Search for the cell housing the specified text and yield its (X, Y) center coordinate. 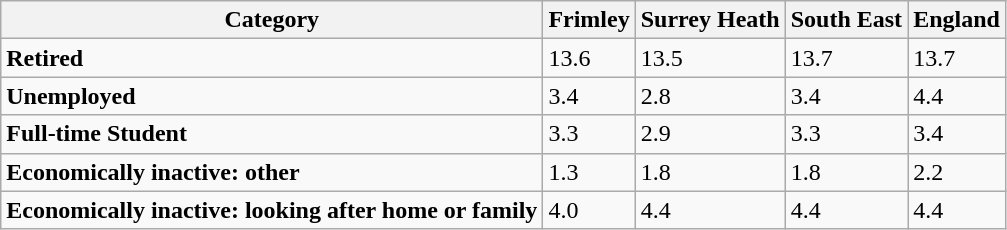
13.6 (589, 58)
Full-time Student (272, 134)
2.8 (710, 96)
Frimley (589, 20)
Category (272, 20)
4.0 (589, 210)
13.5 (710, 58)
1.3 (589, 172)
2.9 (710, 134)
Economically inactive: other (272, 172)
Economically inactive: looking after home or family (272, 210)
2.2 (957, 172)
Retired (272, 58)
England (957, 20)
Surrey Heath (710, 20)
Unemployed (272, 96)
South East (846, 20)
